Determine the (X, Y) coordinate at the center of the cell enclosing the given text.  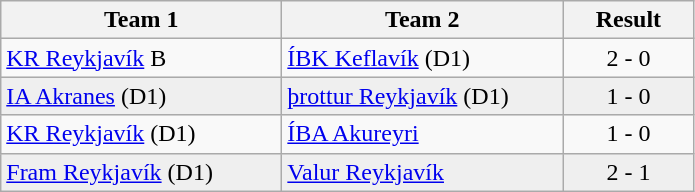
IA Akranes (D1) (142, 96)
ÍBA Akureyri (422, 134)
þrottur Reykjavík (D1) (422, 96)
Team 1 (142, 20)
KR Reykjavík B (142, 58)
2 - 1 (628, 172)
Result (628, 20)
Fram Reykjavík (D1) (142, 172)
KR Reykjavík (D1) (142, 134)
Valur Reykjavík (422, 172)
2 - 0 (628, 58)
ÍBK Keflavík (D1) (422, 58)
Team 2 (422, 20)
